Find where the given text appears and provide that cell's center as [X, Y] coordinate. 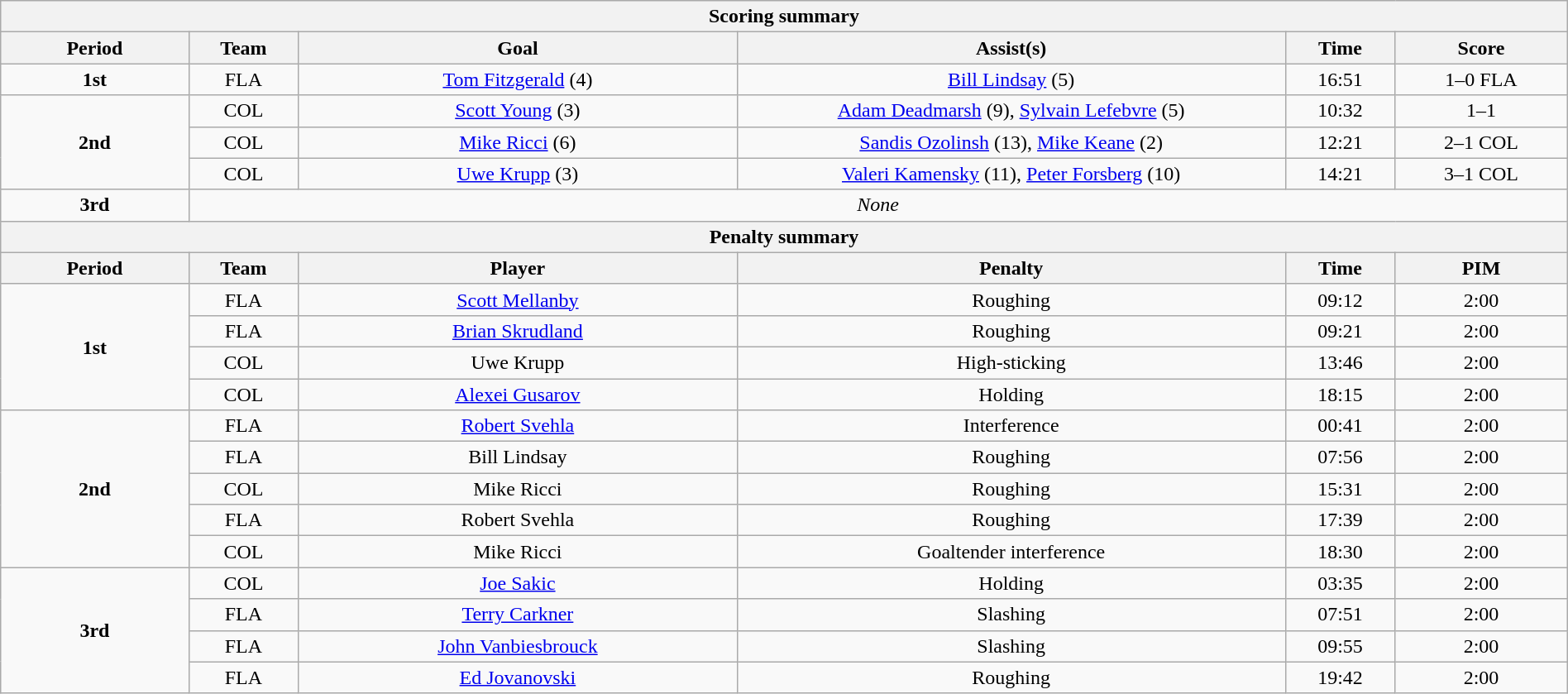
Valeri Kamensky (11), Peter Forsberg (10) [1011, 174]
19:42 [1340, 677]
1–0 FLA [1481, 79]
12:21 [1340, 142]
PIM [1481, 268]
Tom Fitzgerald (4) [518, 79]
Interference [1011, 426]
09:12 [1340, 299]
High-sticking [1011, 362]
Player [518, 268]
John Vanbiesbrouck [518, 646]
13:46 [1340, 362]
Sandis Ozolinsh (13), Mike Keane (2) [1011, 142]
Adam Deadmarsh (9), Sylvain Lefebvre (5) [1011, 111]
10:32 [1340, 111]
3–1 COL [1481, 174]
07:51 [1340, 615]
17:39 [1340, 520]
15:31 [1340, 489]
Assist(s) [1011, 48]
2–1 COL [1481, 142]
Joe Sakic [518, 583]
Uwe Krupp (3) [518, 174]
16:51 [1340, 79]
Terry Carkner [518, 615]
14:21 [1340, 174]
09:55 [1340, 646]
Bill Lindsay (5) [1011, 79]
Ed Jovanovski [518, 677]
Scott Young (3) [518, 111]
None [878, 205]
Brian Skrudland [518, 331]
Uwe Krupp [518, 362]
03:35 [1340, 583]
18:30 [1340, 552]
07:56 [1340, 457]
Goal [518, 48]
Goaltender interference [1011, 552]
1–1 [1481, 111]
18:15 [1340, 395]
Alexei Gusarov [518, 395]
09:21 [1340, 331]
00:41 [1340, 426]
Mike Ricci (6) [518, 142]
Scott Mellanby [518, 299]
Score [1481, 48]
Bill Lindsay [518, 457]
Scoring summary [784, 17]
Penalty [1011, 268]
Penalty summary [784, 237]
